Determine the (X, Y) coordinate at the center of the cell enclosing the given text.  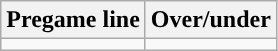
Pregame line (74, 20)
Over/under (210, 20)
